Determine the [x, y] coordinate at the center of the cell enclosing the given text.  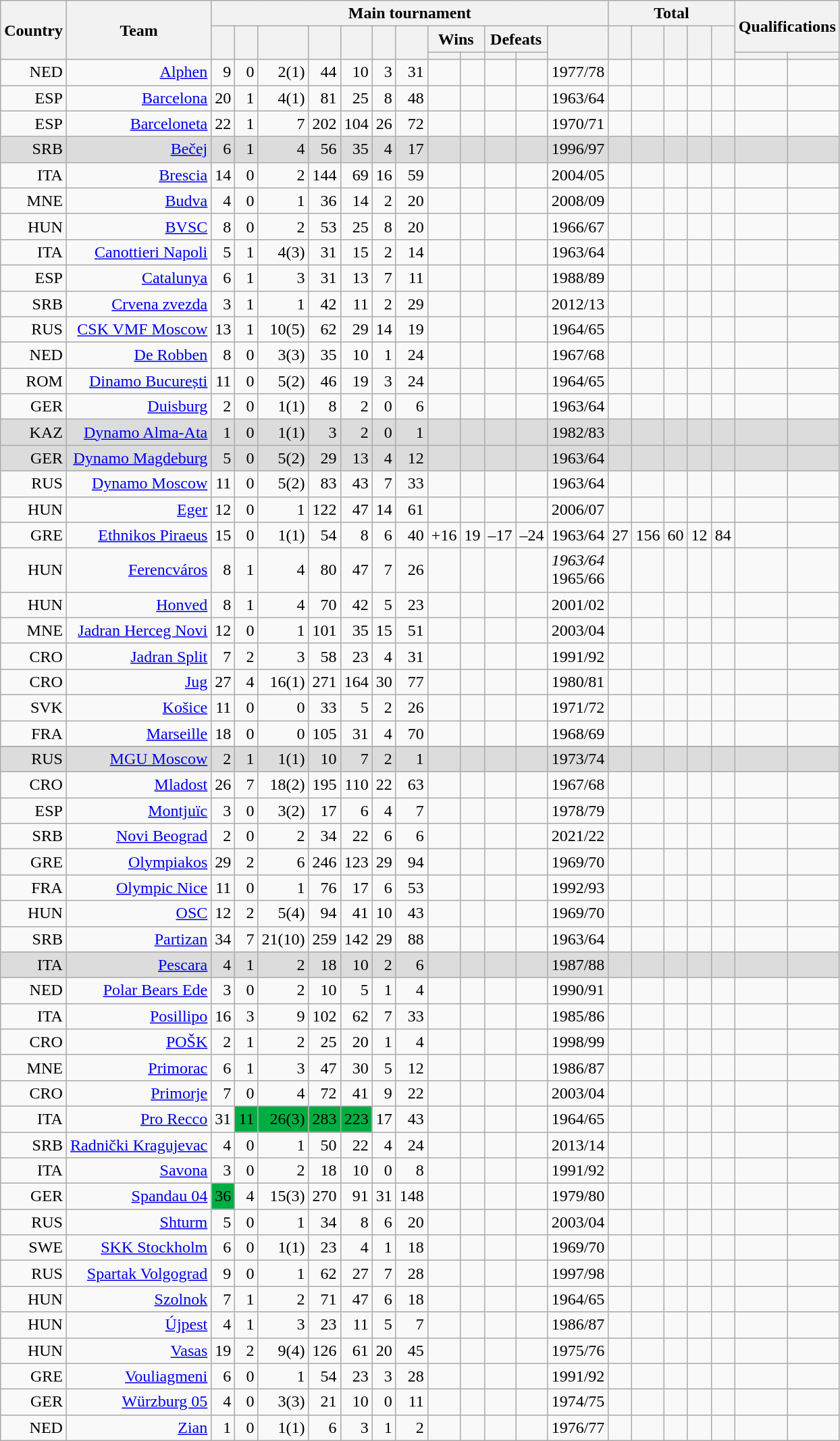
Mladost [138, 785]
2021/22 [578, 836]
Dynamo Magdeburg [138, 458]
Novi Beograd [138, 836]
SVK [34, 707]
195 [324, 785]
Vasas [138, 1350]
102 [324, 1016]
1980/81 [578, 682]
2012/13 [578, 303]
Zian [138, 1427]
81 [324, 98]
Barceloneta [138, 124]
Eger [138, 509]
Vouliagmeni [138, 1376]
59 [412, 175]
164 [357, 682]
Honved [138, 605]
OSC [138, 913]
Ferencváros [138, 570]
2(1) [284, 72]
122 [324, 509]
44 [324, 72]
3(2) [284, 811]
Ethnikos Piraeus [138, 535]
Jug [138, 682]
21(10) [284, 939]
2006/07 [578, 509]
4(3) [284, 252]
144 [324, 175]
1975/76 [578, 1350]
10(5) [284, 330]
16(1) [284, 682]
Újpest [138, 1325]
5(4) [284, 913]
1997/98 [578, 1273]
271 [324, 682]
202 [324, 124]
Dynamo Alma-Ata [138, 432]
Primorac [138, 1067]
246 [324, 862]
Country [34, 30]
1996/97 [578, 149]
Duisburg [138, 407]
BVSC [138, 226]
Barcelona [138, 98]
Canottieri Napoli [138, 252]
2001/02 [578, 605]
105 [324, 733]
1966/67 [578, 226]
Montjuïc [138, 811]
40 [412, 535]
Marseille [138, 733]
283 [324, 1119]
1979/80 [578, 1196]
9(4) [284, 1350]
83 [324, 484]
69 [357, 175]
Posillipo [138, 1016]
1998/99 [578, 1042]
88 [412, 939]
104 [357, 124]
Dynamo Moscow [138, 484]
101 [324, 630]
1978/79 [578, 811]
Catalunya [138, 278]
50 [324, 1145]
15(3) [284, 1196]
1990/91 [578, 990]
Main tournament [410, 14]
4(1) [284, 98]
91 [357, 1196]
63 [412, 785]
SWE [34, 1248]
Würzburg 05 [138, 1402]
Team [138, 30]
ROM [34, 381]
Defeats [516, 39]
46 [324, 381]
2008/09 [578, 201]
1974/75 [578, 1402]
148 [412, 1196]
Olympic Nice [138, 888]
MGU Moscow [138, 759]
1976/77 [578, 1427]
1985/86 [578, 1016]
45 [412, 1350]
Pescara [138, 965]
Radnički Kragujevac [138, 1145]
1977/78 [578, 72]
1968/69 [578, 733]
Jadran Split [138, 656]
POŠK [138, 1042]
De Robben [138, 355]
259 [324, 939]
Polar Bears Ede [138, 990]
126 [324, 1350]
77 [412, 682]
1973/74 [578, 759]
Savona [138, 1171]
Olympiakos [138, 862]
Budva [138, 201]
Wins [456, 39]
1982/83 [578, 432]
Spandau 04 [138, 1196]
–17 [500, 535]
156 [648, 535]
Shturm [138, 1222]
Total [671, 14]
80 [324, 570]
48 [412, 98]
71 [324, 1299]
Dinamo București [138, 381]
CSK VMF Moscow [138, 330]
1992/93 [578, 888]
1988/89 [578, 278]
2004/05 [578, 175]
SKK Stockholm [138, 1248]
Partizan [138, 939]
Alphen [138, 72]
21 [324, 1402]
Pro Recco [138, 1119]
26(3) [284, 1119]
2013/14 [578, 1145]
270 [324, 1196]
Crvena zvezda [138, 303]
58 [324, 656]
18(2) [284, 785]
Košice [138, 707]
Szolnok [138, 1299]
Jadran Herceg Novi [138, 630]
1971/72 [578, 707]
Spartak Volgograd [138, 1273]
Brescia [138, 175]
110 [357, 785]
60 [675, 535]
–24 [532, 535]
223 [357, 1119]
142 [357, 939]
84 [723, 535]
1970/71 [578, 124]
+16 [444, 535]
56 [324, 149]
76 [324, 888]
Bečej [138, 149]
Qualifications [787, 26]
Primorje [138, 1093]
1963/641965/66 [578, 570]
1987/88 [578, 965]
KAZ [34, 432]
123 [357, 862]
51 [412, 630]
